Return the (x, y) coordinate for the center point of the cell that contains the specified text.  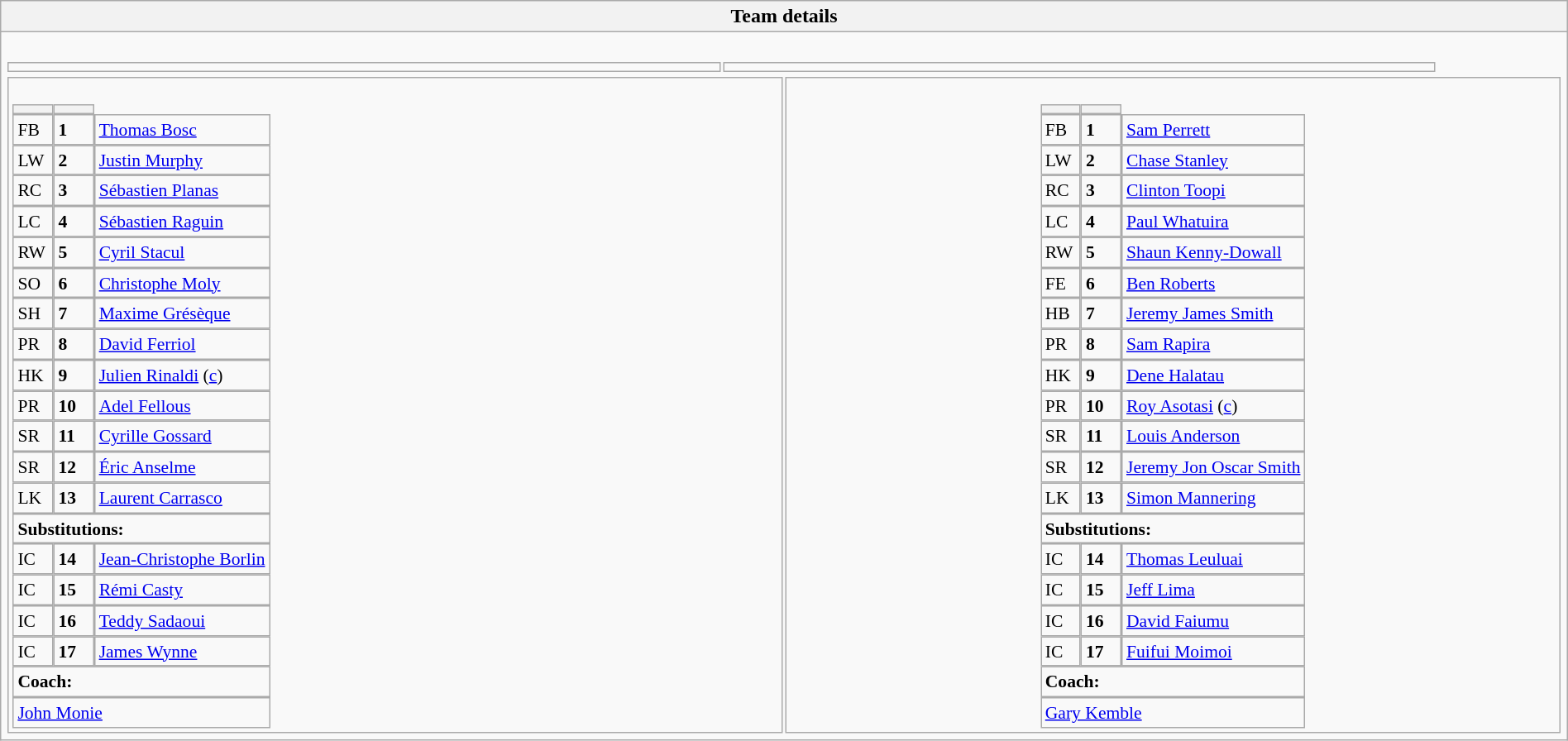
Sébastien Raguin (182, 222)
Team details (784, 17)
Jeremy Jon Oscar Smith (1213, 466)
John Monie (142, 713)
Cyrille Gossard (182, 437)
Sam Perrett (1213, 129)
SH (33, 314)
James Wynne (182, 652)
David Faiumu (1213, 620)
Paul Whatuira (1213, 222)
Dene Halatau (1213, 375)
Sébastien Planas (182, 190)
Christophe Moly (182, 283)
Ben Roberts (1213, 283)
FE (1060, 283)
Roy Asotasi (c) (1213, 405)
Laurent Carrasco (182, 498)
Thomas Leuluai (1213, 559)
Simon Mannering (1213, 498)
Adel Fellous (182, 405)
Jeff Lima (1213, 590)
Julien Rinaldi (c) (182, 375)
Jeremy James Smith (1213, 314)
Justin Murphy (182, 160)
Éric Anselme (182, 466)
SO (33, 283)
Shaun Kenny-Dowall (1213, 251)
Rémi Casty (182, 590)
Fuifui Moimoi (1213, 652)
Louis Anderson (1213, 437)
Teddy Sadaoui (182, 620)
Thomas Bosc (182, 129)
Cyril Stacul (182, 251)
HB (1060, 314)
Chase Stanley (1213, 160)
Jean-Christophe Borlin (182, 559)
Sam Rapira (1213, 344)
Maxime Grésèque (182, 314)
David Ferriol (182, 344)
Clinton Toopi (1213, 190)
Gary Kemble (1173, 713)
